Search for the cell housing the specified text and yield its [X, Y] center coordinate. 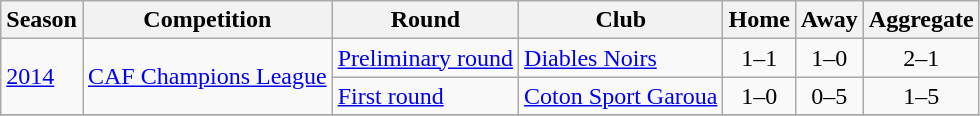
Coton Sport Garoua [621, 96]
2–1 [921, 58]
0–5 [829, 96]
Round [425, 20]
Club [621, 20]
2014 [42, 77]
Competition [207, 20]
Aggregate [921, 20]
Home [759, 20]
1–1 [759, 58]
Away [829, 20]
First round [425, 96]
Diables Noirs [621, 58]
CAF Champions League [207, 77]
Preliminary round [425, 58]
1–5 [921, 96]
Season [42, 20]
